Provide the [x, y] coordinate of the cell's center where the given text is located.  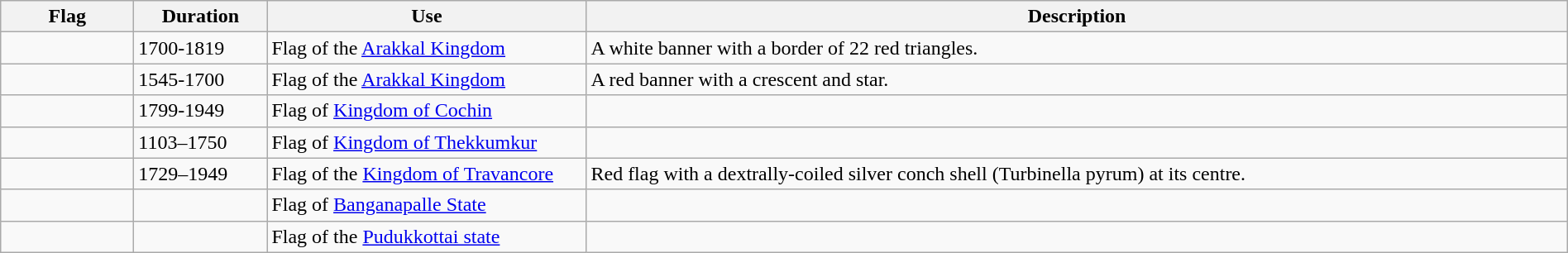
1799-1949 [200, 111]
1729–1949 [200, 174]
1545-1700 [200, 79]
Flag of the Pudukkottai state [427, 236]
1700-1819 [200, 48]
A red banner with a crescent and star. [1077, 79]
A white banner with a border of 22 red triangles. [1077, 48]
Duration [200, 17]
Flag of the Kingdom of Travancore [427, 174]
Use [427, 17]
Red flag with a dextrally-coiled silver conch shell (Turbinella pyrum) at its centre. [1077, 174]
Description [1077, 17]
Flag [68, 17]
Flag of Kingdom of Cochin [427, 111]
Flag of Banganapalle State [427, 205]
Flag of Kingdom of Thekkumkur [427, 142]
1103–1750 [200, 142]
